For the text-containing cell, return its midpoint in [x, y] coordinate format. 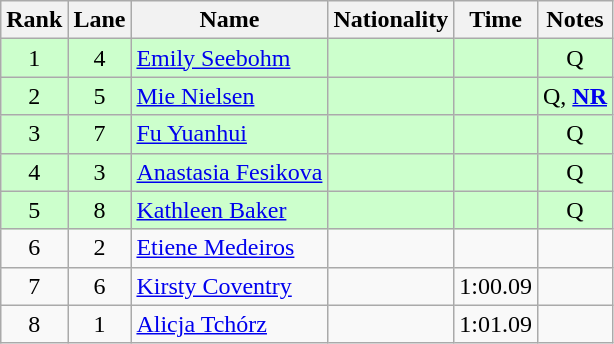
1:00.09 [496, 286]
Mie Nielsen [230, 96]
Etiene Medeiros [230, 248]
Time [496, 20]
Lane [100, 20]
Q, NR [574, 96]
Fu Yuanhui [230, 134]
Alicja Tchórz [230, 324]
Kirsty Coventry [230, 286]
Rank [34, 20]
Name [230, 20]
Notes [574, 20]
Anastasia Fesikova [230, 172]
1:01.09 [496, 324]
Nationality [391, 20]
Emily Seebohm [230, 58]
Kathleen Baker [230, 210]
